Return the [X, Y] coordinate for the center point of the cell that contains the specified text.  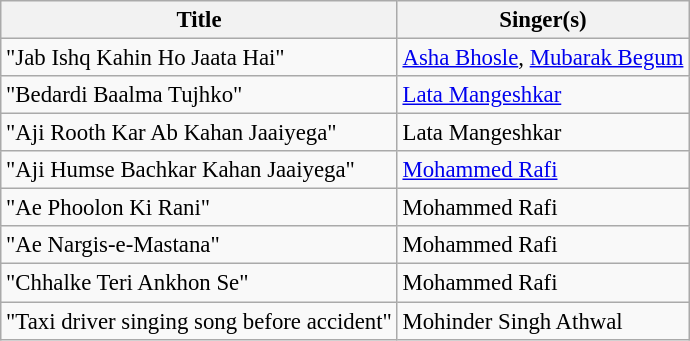
Mohinder Singh Athwal [543, 321]
"Bedardi Baalma Tujhko" [199, 95]
"Jab Ishq Kahin Ho Jaata Hai" [199, 58]
"Taxi driver singing song before accident" [199, 321]
Asha Bhosle, Mubarak Begum [543, 58]
"Ae Phoolon Ki Rani" [199, 208]
"Aji Humse Bachkar Kahan Jaaiyega" [199, 170]
"Chhalke Teri Ankhon Se" [199, 283]
Singer(s) [543, 20]
"Ae Nargis-e-Mastana" [199, 245]
Title [199, 20]
"Aji Rooth Kar Ab Kahan Jaaiyega" [199, 133]
